Find where the given text appears and provide that cell's center as (X, Y) coordinate. 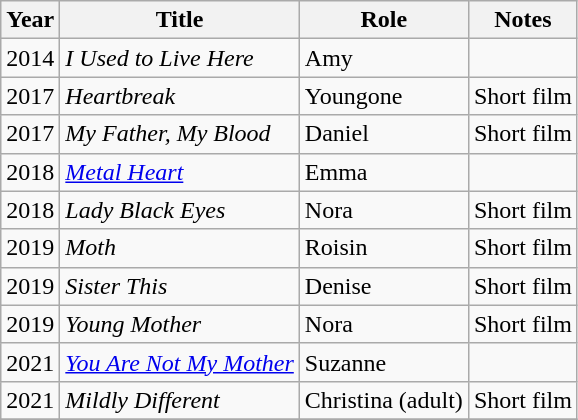
Notes (522, 20)
Young Mother (180, 324)
Suzanne (384, 362)
Heartbreak (180, 96)
Title (180, 20)
Year (30, 20)
2014 (30, 58)
Emma (384, 172)
Mildly Different (180, 400)
Amy (384, 58)
Lady Black Eyes (180, 210)
Youngone (384, 96)
My Father, My Blood (180, 134)
Metal Heart (180, 172)
Sister This (180, 286)
Denise (384, 286)
I Used to Live Here (180, 58)
Role (384, 20)
You Are Not My Mother (180, 362)
Daniel (384, 134)
Christina (adult) (384, 400)
Roisin (384, 248)
Moth (180, 248)
